Capture the cell that displays the provided text and extract its (X, Y) central coordinate. 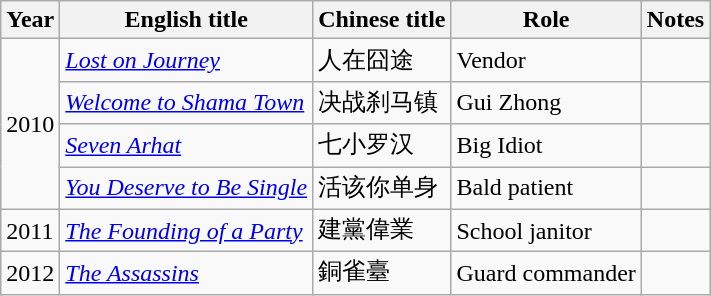
School janitor (546, 230)
Seven Arhat (186, 146)
活该你单身 (382, 188)
Role (546, 20)
English title (186, 20)
Guard commander (546, 274)
銅雀臺 (382, 274)
七小罗汉 (382, 146)
The Founding of a Party (186, 230)
建黨偉業 (382, 230)
Big Idiot (546, 146)
2012 (30, 274)
Year (30, 20)
Welcome to Shama Town (186, 102)
Bald patient (546, 188)
2010 (30, 124)
You Deserve to Be Single (186, 188)
Gui Zhong (546, 102)
Lost on Journey (186, 60)
人在囧途 (382, 60)
决战刹马镇 (382, 102)
Notes (675, 20)
The Assassins (186, 274)
Chinese title (382, 20)
Vendor (546, 60)
2011 (30, 230)
